Output the [X, Y] coordinate of the center of the cell containing the given text.  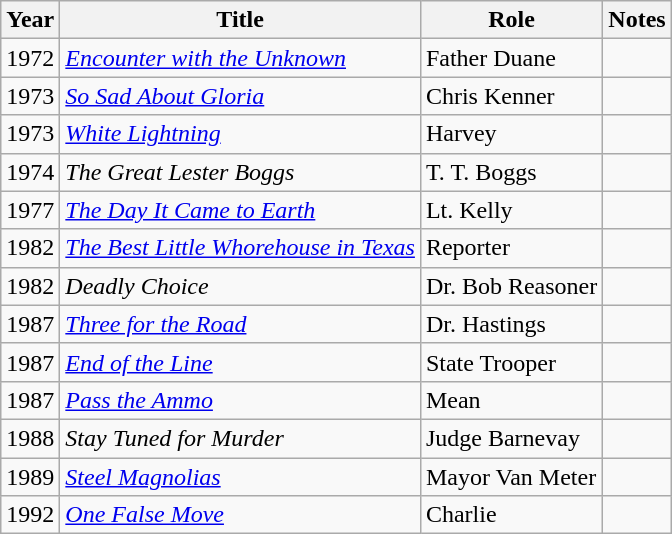
T. T. Boggs [511, 172]
Role [511, 20]
Encounter with the Unknown [240, 58]
The Day It Came to Earth [240, 210]
Judge Barnevay [511, 438]
1988 [30, 438]
Pass the Ammo [240, 400]
Mayor Van Meter [511, 477]
1977 [30, 210]
So Sad About Gloria [240, 96]
1992 [30, 515]
Mean [511, 400]
Deadly Choice [240, 286]
Three for the Road [240, 324]
Notes [637, 20]
White Lightning [240, 134]
1972 [30, 58]
Lt. Kelly [511, 210]
1989 [30, 477]
Harvey [511, 134]
Chris Kenner [511, 96]
Steel Magnolias [240, 477]
Charlie [511, 515]
Dr. Bob Reasoner [511, 286]
1974 [30, 172]
Year [30, 20]
Title [240, 20]
State Trooper [511, 362]
Stay Tuned for Murder [240, 438]
Dr. Hastings [511, 324]
Father Duane [511, 58]
Reporter [511, 248]
The Great Lester Boggs [240, 172]
End of the Line [240, 362]
The Best Little Whorehouse in Texas [240, 248]
One False Move [240, 515]
